Identify which cell holds the provided text, then report its [x, y] central coordinate. 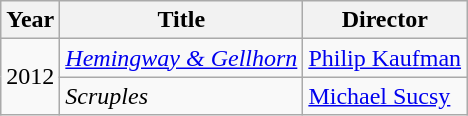
2012 [30, 77]
Director [385, 20]
Year [30, 20]
Title [182, 20]
Hemingway & Gellhorn [182, 58]
Michael Sucsy [385, 96]
Philip Kaufman [385, 58]
Scruples [182, 96]
